Output the [x, y] coordinate of the center of the cell containing the given text.  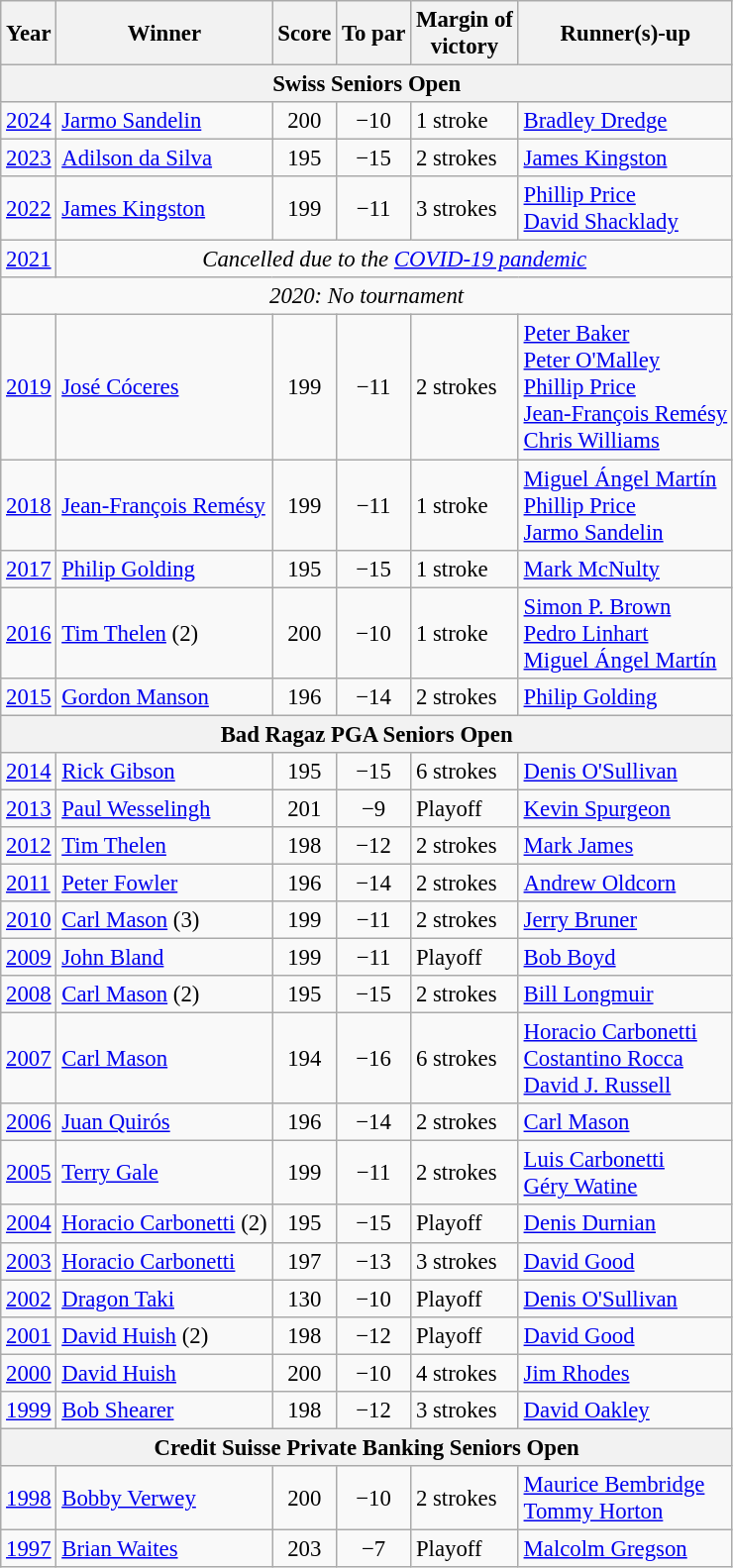
2007 [29, 1059]
2022 [29, 208]
Mark James [625, 846]
Score [305, 34]
2004 [29, 1224]
2016 [29, 633]
Credit Suisse Private Banking Seniors Open [366, 1447]
Phillip Price David Shacklady [625, 208]
Jim Rhodes [625, 1373]
4 strokes [466, 1373]
2000 [29, 1373]
Bradley Dredge [625, 121]
Peter Fowler [164, 883]
Jerry Bruner [625, 920]
2023 [29, 158]
2013 [29, 808]
Bad Ragaz PGA Seniors Open [366, 734]
David Oakley [625, 1411]
Andrew Oldcorn [625, 883]
Rick Gibson [164, 772]
−16 [374, 1059]
Year [29, 34]
2001 [29, 1335]
Jean-François Remésy [164, 505]
2005 [29, 1173]
2006 [29, 1122]
Horacio Carbonetti (2) [164, 1224]
−13 [374, 1261]
−7 [374, 1548]
Winner [164, 34]
Runner(s)-up [625, 34]
194 [305, 1059]
2010 [29, 920]
Margin ofvictory [466, 34]
José Cóceres [164, 387]
Horacio Carbonetti Costantino Rocca David J. Russell [625, 1059]
1997 [29, 1548]
Bobby Verwey [164, 1498]
2012 [29, 846]
Carl Mason (3) [164, 920]
2018 [29, 505]
Cancelled due to the COVID-19 pandemic [394, 260]
Paul Wesselingh [164, 808]
Mark McNulty [625, 569]
Bill Longmuir [625, 994]
Adilson da Silva [164, 158]
130 [305, 1299]
David Huish [164, 1373]
Horacio Carbonetti [164, 1261]
Miguel Ángel Martín Phillip Price Jarmo Sandelin [625, 505]
Malcolm Gregson [625, 1548]
Gordon Manson [164, 696]
John Bland [164, 958]
Luis Carbonetti Géry Watine [625, 1173]
1999 [29, 1411]
201 [305, 808]
Swiss Seniors Open [366, 84]
197 [305, 1261]
Brian Waites [164, 1548]
2009 [29, 958]
2011 [29, 883]
Carl Mason (2) [164, 994]
2003 [29, 1261]
2002 [29, 1299]
2021 [29, 260]
Kevin Spurgeon [625, 808]
2008 [29, 994]
2015 [29, 696]
Peter Baker Peter O'Malley Phillip Price Jean-François Remésy Chris Williams [625, 387]
1998 [29, 1498]
2024 [29, 121]
2017 [29, 569]
2019 [29, 387]
−9 [374, 808]
Jarmo Sandelin [164, 121]
Terry Gale [164, 1173]
Denis Durnian [625, 1224]
Bob Shearer [164, 1411]
203 [305, 1548]
2014 [29, 772]
Tim Thelen [164, 846]
Bob Boyd [625, 958]
2020: No tournament [366, 296]
Juan Quirós [164, 1122]
David Huish (2) [164, 1335]
To par [374, 34]
Simon P. Brown Pedro Linhart Miguel Ángel Martín [625, 633]
Dragon Taki [164, 1299]
Tim Thelen (2) [164, 633]
Maurice Bembridge Tommy Horton [625, 1498]
